Find where the given text appears and provide that cell's center as (X, Y) coordinate. 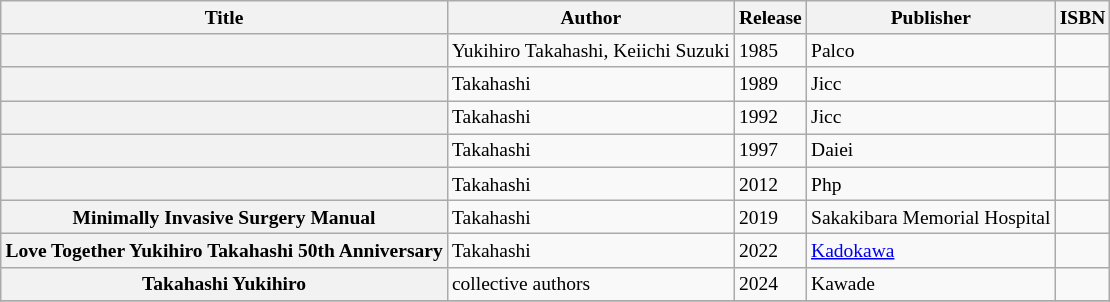
Kawade (930, 284)
Palco (930, 50)
Publisher (930, 18)
1992 (770, 118)
2024 (770, 284)
2022 (770, 250)
Author (590, 18)
collective authors (590, 284)
2019 (770, 216)
Release (770, 18)
Title (224, 18)
1985 (770, 50)
Minimally Invasive Surgery Manual (224, 216)
Php (930, 184)
Love Together Yukihiro Takahashi 50th Anniversary (224, 250)
1997 (770, 150)
1989 (770, 84)
2012 (770, 184)
Kadokawa (930, 250)
Yukihiro Takahashi, Keiichi Suzuki (590, 50)
ISBN (1082, 18)
Takahashi Yukihiro (224, 284)
Sakakibara Memorial Hospital (930, 216)
Daiei (930, 150)
